Detect which cell encompasses the target text, then output its (x, y) center coordinate. 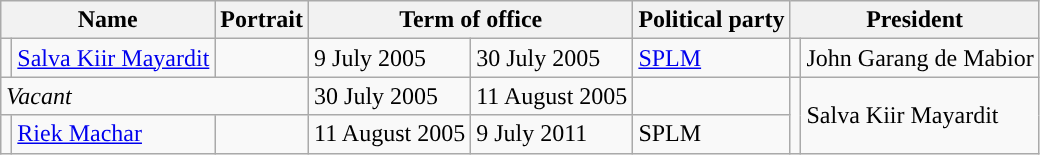
President (914, 20)
Portrait (262, 20)
Name (108, 20)
Riek Machar (114, 134)
Term of office (471, 20)
Vacant (155, 96)
Political party (712, 20)
John Garang de Mabior (920, 58)
9 July 2011 (552, 134)
9 July 2005 (390, 58)
